Output the [x, y] coordinate of the center of the cell containing the given text.  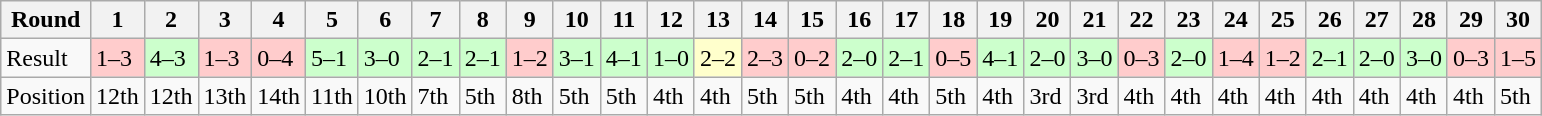
23 [1188, 20]
4 [279, 20]
12 [670, 20]
29 [1470, 20]
1–5 [1518, 58]
2 [171, 20]
16 [860, 20]
11 [624, 20]
0–4 [279, 58]
19 [1000, 20]
6 [385, 20]
3–1 [576, 58]
28 [1424, 20]
7 [436, 20]
10th [385, 96]
27 [1376, 20]
0–5 [954, 58]
4–3 [171, 58]
25 [1282, 20]
2–3 [766, 58]
5–1 [332, 58]
1–4 [1236, 58]
9 [530, 20]
11th [332, 96]
7th [436, 96]
14 [766, 20]
Position [46, 96]
24 [1236, 20]
17 [906, 20]
21 [1094, 20]
8th [530, 96]
20 [1048, 20]
30 [1518, 20]
10 [576, 20]
15 [812, 20]
1–0 [670, 58]
18 [954, 20]
13th [225, 96]
13 [718, 20]
8 [482, 20]
1 [118, 20]
Result [46, 58]
5 [332, 20]
Round [46, 20]
14th [279, 96]
3 [225, 20]
0–2 [812, 58]
26 [1330, 20]
2–2 [718, 58]
22 [1142, 20]
